Output the (X, Y) coordinate of the center of the cell containing the given text.  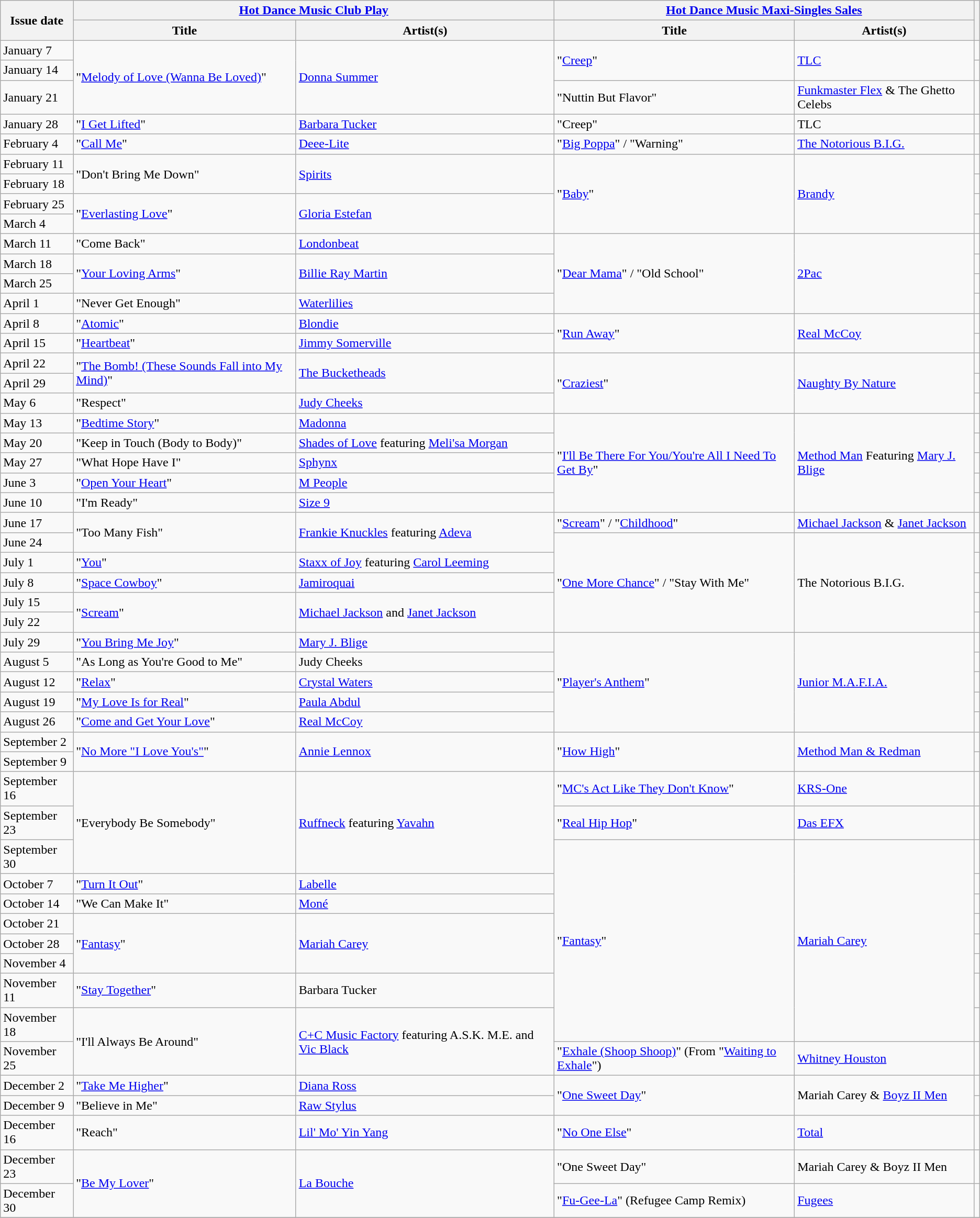
October 7 (37, 884)
January 28 (37, 124)
Size 9 (425, 502)
December 16 (37, 1133)
June 24 (37, 542)
"Don't Bring Me Down" (184, 174)
"Too Many Fish" (184, 532)
"Run Away" (674, 333)
"MC's Act Like They Don't Know" (674, 788)
August 5 (37, 662)
April 15 (37, 343)
Spirits (425, 174)
July 8 (37, 583)
July 29 (37, 642)
Deee-Lite (425, 144)
"One More Chance" / "Stay With Me" (674, 582)
"Never Get Enough" (184, 304)
"Craziest" (674, 383)
Waterlilies (425, 304)
August 12 (37, 682)
September 9 (37, 762)
Michael Jackson and Janet Jackson (425, 612)
Hot Dance Music Maxi-Singles Sales (764, 10)
"Stay Together" (184, 990)
"Respect" (184, 403)
January 14 (37, 70)
"Exhale (Shoop Shoop)" (From "Waiting to Exhale") (674, 1058)
KRS-One (884, 788)
Staxx of Joy featuring Carol Leeming (425, 562)
May 27 (37, 463)
April 8 (37, 323)
"Melody of Love (Wanna Be Loved)" (184, 77)
Jamiroquai (425, 583)
"How High" (674, 752)
"Bedtime Story" (184, 423)
"Space Cowboy" (184, 583)
Issue date (37, 20)
"Be My Lover" (184, 1183)
"Believe in Me" (184, 1105)
February 18 (37, 184)
"I'm Ready" (184, 502)
April 22 (37, 363)
May 20 (37, 443)
Junior M.A.F.I.A. (884, 682)
November 4 (37, 964)
"As Long as You're Good to Me" (184, 662)
March 11 (37, 243)
"No More "I Love You's"" (184, 752)
Method Man Featuring Mary J. Blige (884, 463)
December 2 (37, 1086)
Madonna (425, 423)
Labelle (425, 884)
Gloria Estefan (425, 214)
Sphynx (425, 463)
Lil' Mo' Yin Yang (425, 1133)
December 30 (37, 1201)
"Fu-Gee-La" (Refugee Camp Remix) (674, 1201)
Moné (425, 903)
The Bucketheads (425, 373)
June 10 (37, 502)
Paula Abdul (425, 702)
"Scream" (184, 612)
September 16 (37, 788)
October 28 (37, 944)
July 1 (37, 562)
Donna Summer (425, 77)
C+C Music Factory featuring A.S.K. M.E. and Vic Black (425, 1042)
November 25 (37, 1058)
August 26 (37, 722)
December 9 (37, 1105)
June 17 (37, 522)
January 21 (37, 97)
Hot Dance Music Club Play (314, 10)
July 15 (37, 602)
Mary J. Blige (425, 642)
Raw Stylus (425, 1105)
"Turn It Out" (184, 884)
April 1 (37, 304)
"I'll Always Be Around" (184, 1042)
Whitney Houston (884, 1058)
"Dear Mama" / "Old School" (674, 273)
"Call Me" (184, 144)
"Relax" (184, 682)
November 11 (37, 990)
"You Bring Me Joy" (184, 642)
"Come and Get Your Love" (184, 722)
Michael Jackson & Janet Jackson (884, 522)
January 7 (37, 50)
Shades of Love featuring Meli'sa Morgan (425, 443)
October 21 (37, 923)
"Open Your Heart" (184, 483)
September 30 (37, 856)
Ruffneck featuring Yavahn (425, 823)
Crystal Waters (425, 682)
Frankie Knuckles featuring Adeva (425, 532)
June 3 (37, 483)
Billie Ray Martin (425, 273)
April 29 (37, 383)
Brandy (884, 194)
May 13 (37, 423)
Londonbeat (425, 243)
"Heartbeat" (184, 343)
Blondie (425, 323)
March 18 (37, 263)
Das EFX (884, 823)
"Scream" / "Childhood" (674, 522)
"Come Back" (184, 243)
"Keep in Touch (Body to Body)" (184, 443)
"Nuttin But Flavor" (674, 97)
February 11 (37, 164)
September 2 (37, 742)
February 4 (37, 144)
"I'll Be There For You/You're All I Need To Get By" (674, 463)
"We Can Make It" (184, 903)
M People (425, 483)
"What Hope Have I" (184, 463)
"No One Else" (674, 1133)
"The Bomb! (These Sounds Fall into My Mind)" (184, 373)
"Atomic" (184, 323)
December 23 (37, 1166)
July 22 (37, 622)
"Everybody Be Somebody" (184, 823)
Naughty By Nature (884, 383)
"Reach" (184, 1133)
2Pac (884, 273)
Total (884, 1133)
"I Get Lifted" (184, 124)
Jimmy Somerville (425, 343)
March 4 (37, 224)
"Big Poppa" / "Warning" (674, 144)
Diana Ross (425, 1086)
"Player's Anthem" (674, 682)
Funkmaster Flex & The Ghetto Celebs (884, 97)
"My Love Is for Real" (184, 702)
Method Man & Redman (884, 752)
November 18 (37, 1025)
October 14 (37, 903)
Fugees (884, 1201)
"Take Me Higher" (184, 1086)
"Your Loving Arms" (184, 273)
September 23 (37, 823)
"You" (184, 562)
La Bouche (425, 1183)
"Baby" (674, 194)
Annie Lennox (425, 752)
March 25 (37, 284)
"Everlasting Love" (184, 214)
February 25 (37, 204)
"Real Hip Hop" (674, 823)
August 19 (37, 702)
May 6 (37, 403)
